Determine the [X, Y] coordinate at the center of the cell enclosing the given text.  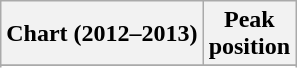
Chart (2012–2013) [102, 34]
Peakposition [249, 34]
